Return [x, y] of the center of cell containing provided text 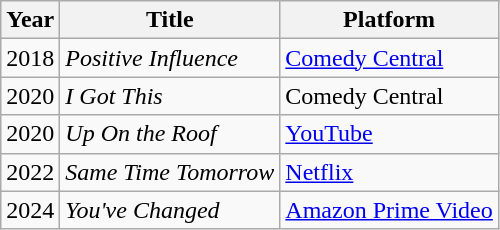
Amazon Prime Video [389, 210]
2024 [30, 210]
Up On the Roof [170, 134]
Title [170, 20]
2018 [30, 58]
You've Changed [170, 210]
Platform [389, 20]
Netflix [389, 172]
I Got This [170, 96]
Year [30, 20]
Same Time Tomorrow [170, 172]
YouTube [389, 134]
2022 [30, 172]
Positive Influence [170, 58]
